Output the (X, Y) coordinate of the center of the cell containing the given text.  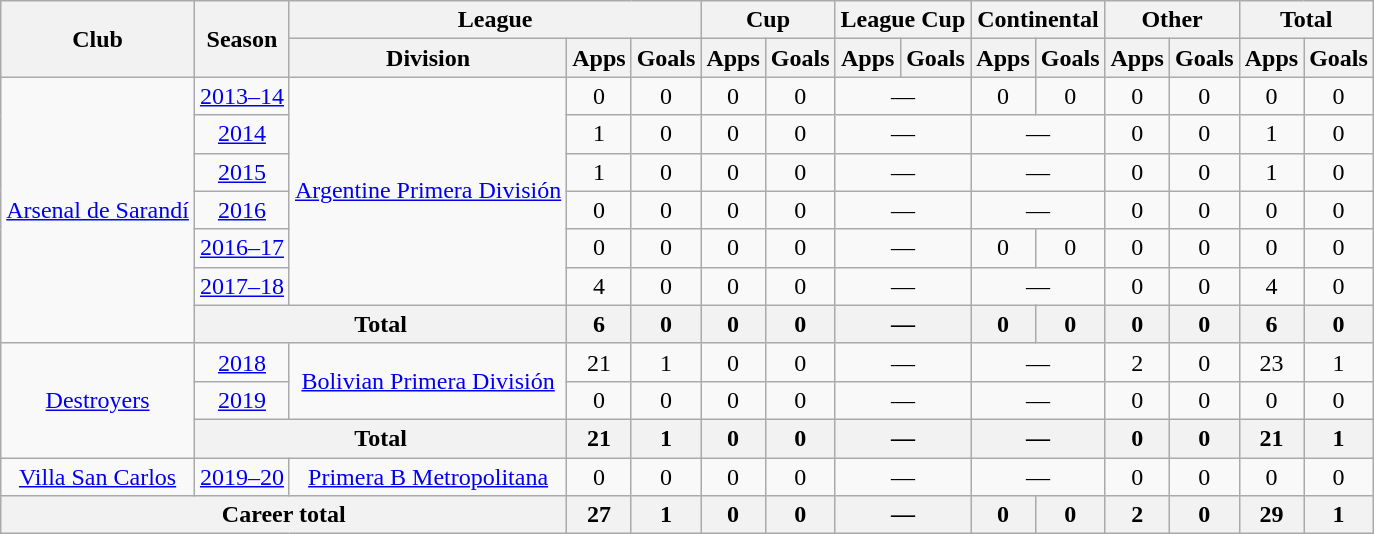
Career total (284, 515)
Cup (768, 20)
Primera B Metropolitana (428, 477)
2018 (242, 362)
Season (242, 39)
Argentine Primera División (428, 191)
Bolivian Primera División (428, 381)
2015 (242, 172)
2017–18 (242, 286)
2016–17 (242, 248)
League (494, 20)
2016 (242, 210)
Club (98, 39)
Villa San Carlos (98, 477)
Continental (1038, 20)
29 (1271, 515)
27 (599, 515)
2013–14 (242, 96)
2014 (242, 134)
Other (1172, 20)
League Cup (903, 20)
Destroyers (98, 400)
23 (1271, 362)
Division (428, 58)
2019–20 (242, 477)
2019 (242, 400)
Arsenal de Sarandí (98, 210)
